Pinpoint the cell where the given text exists, returning its (x, y) midpoint coordinate. 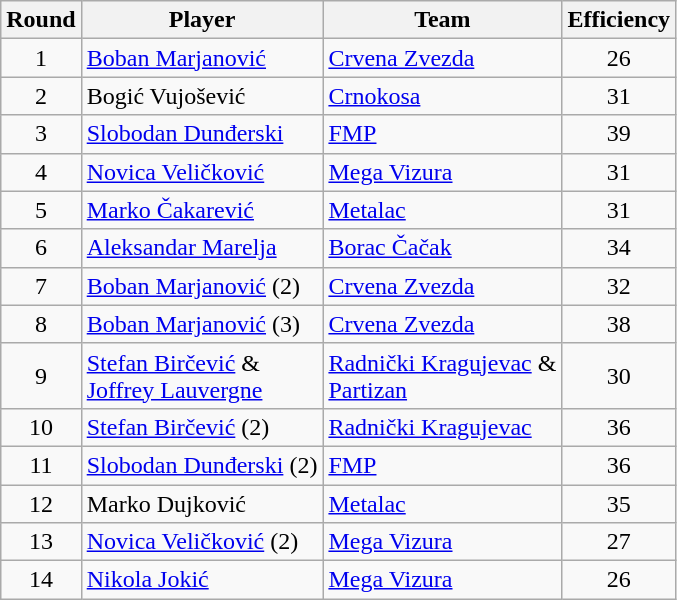
9 (41, 376)
Round (41, 20)
39 (619, 134)
12 (41, 503)
27 (619, 542)
35 (619, 503)
30 (619, 376)
Stefan Birčević (2) (202, 427)
Marko Dujković (202, 503)
32 (619, 286)
1 (41, 58)
7 (41, 286)
Aleksandar Marelja (202, 248)
34 (619, 248)
Nikola Jokić (202, 580)
Novica Veličković (2) (202, 542)
Boban Marjanović (3) (202, 324)
Borac Čačak (442, 248)
14 (41, 580)
38 (619, 324)
3 (41, 134)
Boban Marjanović (2) (202, 286)
Stefan Birčević & Joffrey Lauvergne (202, 376)
Boban Marjanović (202, 58)
6 (41, 248)
10 (41, 427)
2 (41, 96)
13 (41, 542)
Team (442, 20)
8 (41, 324)
11 (41, 465)
Slobodan Dunđerski (202, 134)
Radnički Kragujevac (442, 427)
Crnokosa (442, 96)
Marko Čakarević (202, 210)
Novica Veličković (202, 172)
Radnički Kragujevac & Partizan (442, 376)
Slobodan Dunđerski (2) (202, 465)
4 (41, 172)
Efficiency (619, 20)
Bogić Vujošević (202, 96)
5 (41, 210)
Player (202, 20)
